Provide the [X, Y] coordinate of the cell's center where the given text is located.  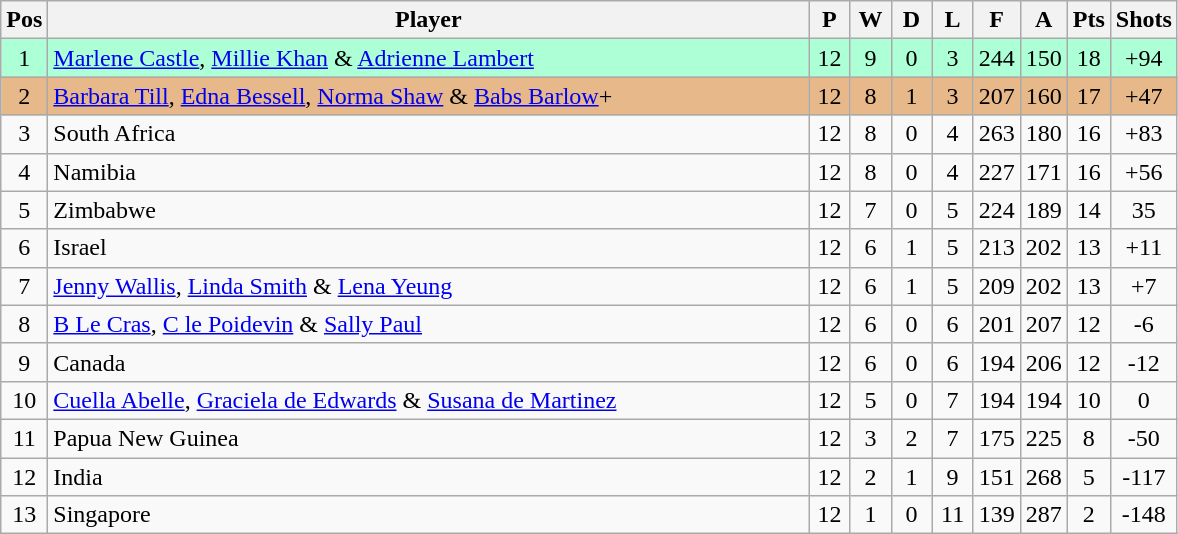
+47 [1144, 96]
D [912, 20]
180 [1044, 134]
+7 [1144, 286]
A [1044, 20]
150 [1044, 58]
Barbara Till, Edna Bessell, Norma Shaw & Babs Barlow+ [428, 96]
+94 [1144, 58]
Canada [428, 362]
Pos [24, 20]
206 [1044, 362]
268 [1044, 477]
-148 [1144, 515]
India [428, 477]
287 [1044, 515]
175 [996, 438]
Papua New Guinea [428, 438]
14 [1088, 210]
139 [996, 515]
171 [1044, 172]
-12 [1144, 362]
F [996, 20]
L [952, 20]
+11 [1144, 248]
227 [996, 172]
Shots [1144, 20]
South Africa [428, 134]
263 [996, 134]
W [870, 20]
Marlene Castle, Millie Khan & Adrienne Lambert [428, 58]
-117 [1144, 477]
189 [1044, 210]
Player [428, 20]
213 [996, 248]
Pts [1088, 20]
Namibia [428, 172]
17 [1088, 96]
151 [996, 477]
224 [996, 210]
Singapore [428, 515]
+83 [1144, 134]
209 [996, 286]
244 [996, 58]
P [830, 20]
+56 [1144, 172]
-6 [1144, 324]
Jenny Wallis, Linda Smith & Lena Yeung [428, 286]
35 [1144, 210]
Israel [428, 248]
201 [996, 324]
225 [1044, 438]
160 [1044, 96]
18 [1088, 58]
Cuella Abelle, Graciela de Edwards & Susana de Martinez [428, 400]
-50 [1144, 438]
Zimbabwe [428, 210]
B Le Cras, C le Poidevin & Sally Paul [428, 324]
